For the text-containing cell, return its midpoint in (x, y) coordinate format. 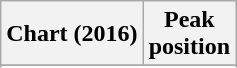
Chart (2016) (72, 34)
Peakposition (189, 34)
